From the cell containing the given text, extract its center point as [x, y] coordinate. 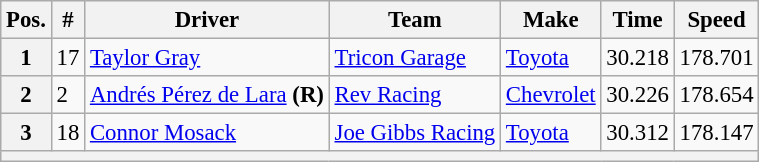
3 [26, 133]
Joe Gibbs Racing [414, 133]
1 [26, 58]
Chevrolet [551, 95]
Taylor Gray [208, 58]
178.654 [716, 95]
30.312 [638, 133]
178.701 [716, 58]
17 [68, 58]
30.218 [638, 58]
Tricon Garage [414, 58]
Team [414, 20]
Driver [208, 20]
Speed [716, 20]
178.147 [716, 133]
Pos. [26, 20]
18 [68, 133]
Connor Mosack [208, 133]
# [68, 20]
Rev Racing [414, 95]
30.226 [638, 95]
Make [551, 20]
Andrés Pérez de Lara (R) [208, 95]
Time [638, 20]
